Return [x, y] of the center of cell containing provided text 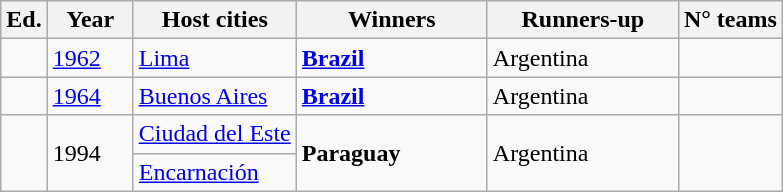
Winners [392, 20]
Year [90, 20]
1964 [90, 96]
Paraguay [392, 153]
1994 [90, 153]
Runners-up [582, 20]
Ciudad del Este [214, 134]
Lima [214, 58]
N° teams [730, 20]
Buenos Aires [214, 96]
Host cities [214, 20]
Ed. [24, 20]
1962 [90, 58]
Encarnación [214, 172]
